Output the (x, y) coordinate of the center of the cell containing the given text.  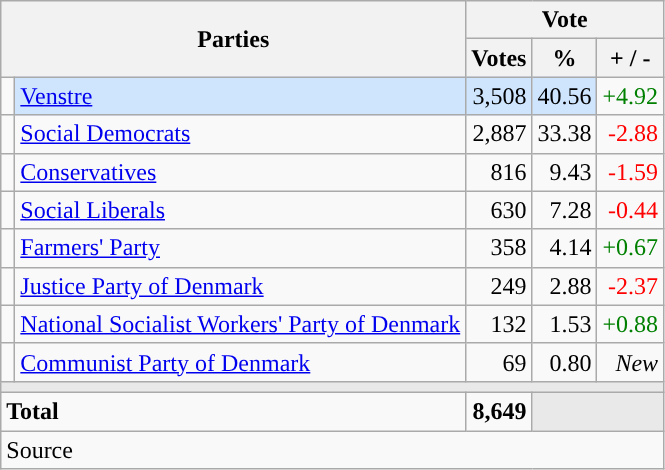
630 (499, 210)
+0.67 (630, 248)
Votes (499, 58)
358 (499, 248)
2.88 (564, 286)
-2.88 (630, 134)
132 (499, 324)
816 (499, 172)
-1.59 (630, 172)
-2.37 (630, 286)
Parties (234, 39)
+4.92 (630, 96)
9.43 (564, 172)
% (564, 58)
+ / - (630, 58)
Vote (565, 20)
Justice Party of Denmark (240, 286)
Farmers' Party (240, 248)
0.80 (564, 362)
-0.44 (630, 210)
Source (332, 449)
3,508 (499, 96)
69 (499, 362)
New (630, 362)
40.56 (564, 96)
National Socialist Workers' Party of Denmark (240, 324)
Venstre (240, 96)
4.14 (564, 248)
+0.88 (630, 324)
Total (234, 411)
249 (499, 286)
Conservatives (240, 172)
1.53 (564, 324)
Social Liberals (240, 210)
Social Democrats (240, 134)
33.38 (564, 134)
8,649 (499, 411)
2,887 (499, 134)
7.28 (564, 210)
Communist Party of Denmark (240, 362)
